Capture the cell that displays the provided text and extract its (x, y) central coordinate. 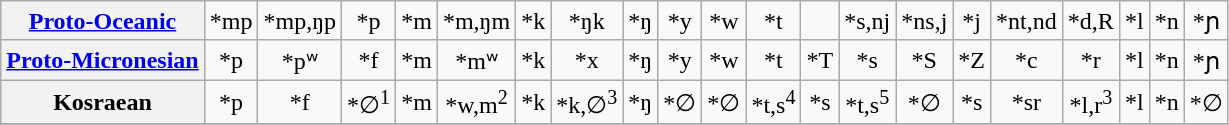
*mʷ (476, 60)
*∅1 (369, 102)
*d,R (1090, 21)
*w,m2 (476, 102)
*S (924, 60)
*T (820, 60)
*pʷ (300, 60)
*ŋk (587, 21)
*mp (231, 21)
*Z (972, 60)
*t,s5 (868, 102)
*c (1027, 60)
*t,s4 (774, 102)
*m,ŋm (476, 21)
*x (587, 60)
*nt,nd (1027, 21)
*ns,j (924, 21)
*l,r3 (1090, 102)
*r (1090, 60)
*sr (1027, 102)
*mp,ŋp (300, 21)
*s,nj (868, 21)
*k,∅3 (587, 102)
Proto-Oceanic (102, 21)
Proto-Micronesian (102, 60)
*j (972, 21)
Kosraean (102, 102)
